Determine the [x, y] coordinate at the center of the cell enclosing the given text.  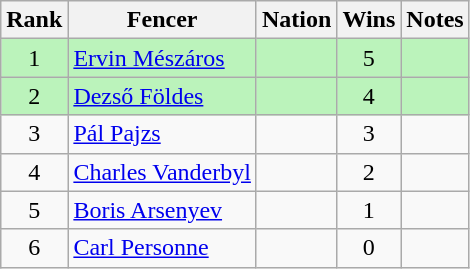
Nation [296, 20]
Boris Arsenyev [162, 210]
Wins [369, 20]
Carl Personne [162, 248]
Ervin Mészáros [162, 58]
6 [34, 248]
Notes [435, 20]
Charles Vanderbyl [162, 172]
Pál Pajzs [162, 134]
Rank [34, 20]
Dezső Földes [162, 96]
0 [369, 248]
Fencer [162, 20]
